Search for the cell housing the specified text and yield its [x, y] center coordinate. 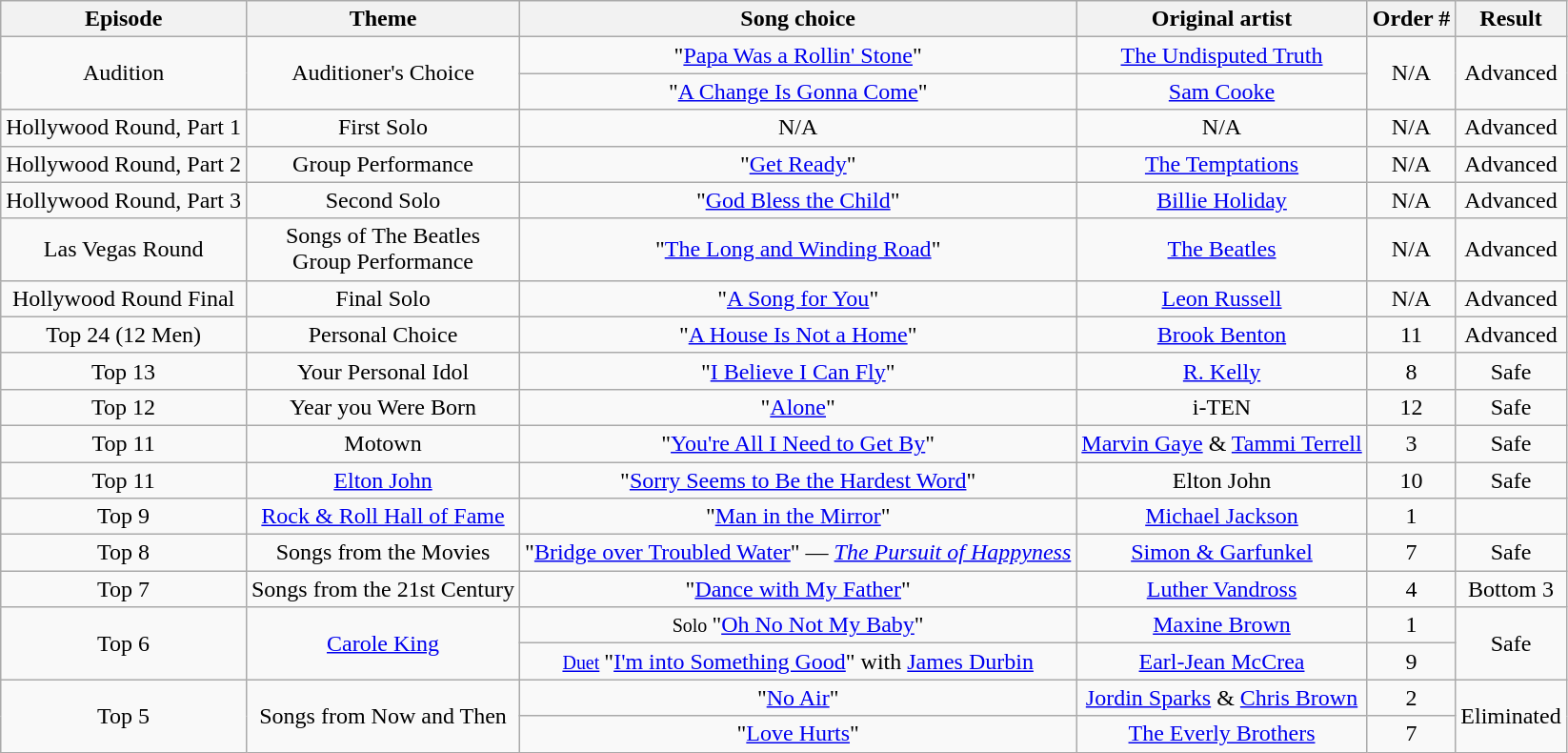
Brook Benton [1221, 335]
Hollywood Round, Part 1 [124, 128]
"I Believe I Can Fly" [798, 371]
Top 5 [124, 716]
Auditioner's Choice [383, 73]
4 [1412, 589]
10 [1412, 479]
Top 12 [124, 407]
Motown [383, 443]
"A Change Is Gonna Come" [798, 92]
Original artist [1221, 19]
First Solo [383, 128]
The Temptations [1221, 164]
Carole King [383, 643]
12 [1412, 407]
Group Performance [383, 164]
Top 13 [124, 371]
8 [1412, 371]
"The Long and Winding Road" [798, 250]
"You're All I Need to Get By" [798, 443]
Eliminated [1511, 716]
Luther Vandross [1221, 589]
"Dance with My Father" [798, 589]
Marvin Gaye & Tammi Terrell [1221, 443]
"No Air" [798, 698]
Songs from the 21st Century [383, 589]
The Beatles [1221, 250]
The Everly Brothers [1221, 734]
"Sorry Seems to Be the Hardest Word" [798, 479]
Leon Russell [1221, 298]
Song choice [798, 19]
Second Solo [383, 200]
Solo "Oh No Not My Baby" [798, 625]
Duet "I'm into Something Good" with James Durbin [798, 661]
Order # [1412, 19]
Top 7 [124, 589]
Bottom 3 [1511, 589]
Songs of The Beatles Group Performance [383, 250]
"Alone" [798, 407]
Hollywood Round Final [124, 298]
11 [1412, 335]
Hollywood Round, Part 3 [124, 200]
Songs from the Movies [383, 553]
Personal Choice [383, 335]
Billie Holiday [1221, 200]
Earl-Jean McCrea [1221, 661]
Rock & Roll Hall of Fame [383, 517]
Year you Were Born [383, 407]
Top 9 [124, 517]
"Papa Was a Rollin' Stone" [798, 55]
Final Solo [383, 298]
"Get Ready" [798, 164]
Simon & Garfunkel [1221, 553]
"A Song for You" [798, 298]
"A House Is Not a Home" [798, 335]
"Love Hurts" [798, 734]
Your Personal Idol [383, 371]
"Bridge over Troubled Water" — The Pursuit of Happyness [798, 553]
The Undisputed Truth [1221, 55]
Jordin Sparks & Chris Brown [1221, 698]
Top 8 [124, 553]
Audition [124, 73]
Result [1511, 19]
Sam Cooke [1221, 92]
Episode [124, 19]
2 [1412, 698]
"Man in the Mirror" [798, 517]
Top 6 [124, 643]
i-TEN [1221, 407]
Las Vegas Round [124, 250]
Hollywood Round, Part 2 [124, 164]
Maxine Brown [1221, 625]
Top 24 (12 Men) [124, 335]
"God Bless the Child" [798, 200]
R. Kelly [1221, 371]
Michael Jackson [1221, 517]
9 [1412, 661]
3 [1412, 443]
Songs from Now and Then [383, 716]
Theme [383, 19]
